Identify which cell holds the provided text, then report its [x, y] central coordinate. 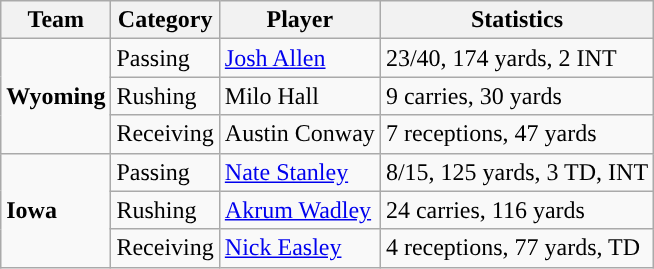
Josh Allen [300, 58]
Iowa [56, 210]
Akrum Wadley [300, 210]
Category [165, 20]
7 receptions, 47 yards [516, 134]
4 receptions, 77 yards, TD [516, 248]
Austin Conway [300, 134]
Player [300, 20]
24 carries, 116 yards [516, 210]
Nate Stanley [300, 172]
Milo Hall [300, 96]
9 carries, 30 yards [516, 96]
Team [56, 20]
Statistics [516, 20]
Nick Easley [300, 248]
8/15, 125 yards, 3 TD, INT [516, 172]
23/40, 174 yards, 2 INT [516, 58]
Wyoming [56, 96]
